Extract the (X, Y) coordinate from the center of the cell holding the provided text.  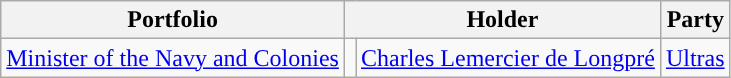
Minister of the Navy and Colonies (173, 58)
Portfolio (173, 20)
Party (695, 20)
Charles Lemercier de Longpré (508, 58)
Ultras (695, 58)
Holder (502, 20)
